Pinpoint the cell where the given text exists, returning its [X, Y] midpoint coordinate. 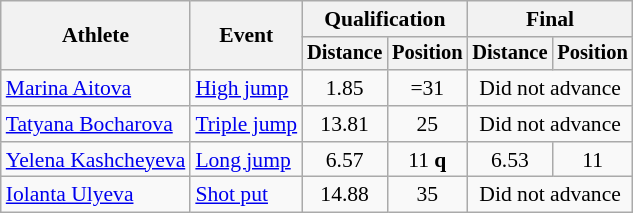
14.88 [344, 195]
Event [246, 36]
Final [550, 19]
6.57 [344, 160]
Long jump [246, 160]
35 [427, 195]
Shot put [246, 195]
Iolanta Ulyeva [96, 195]
Athlete [96, 36]
Tatyana Bocharova [96, 124]
6.53 [510, 160]
11 q [427, 160]
11 [592, 160]
Marina Aitova [96, 88]
1.85 [344, 88]
Yelena Kashcheyeva [96, 160]
Qualification [384, 19]
Triple jump [246, 124]
13.81 [344, 124]
25 [427, 124]
High jump [246, 88]
=31 [427, 88]
